Provide the (x, y) coordinate of the cell's center where the given text is located.  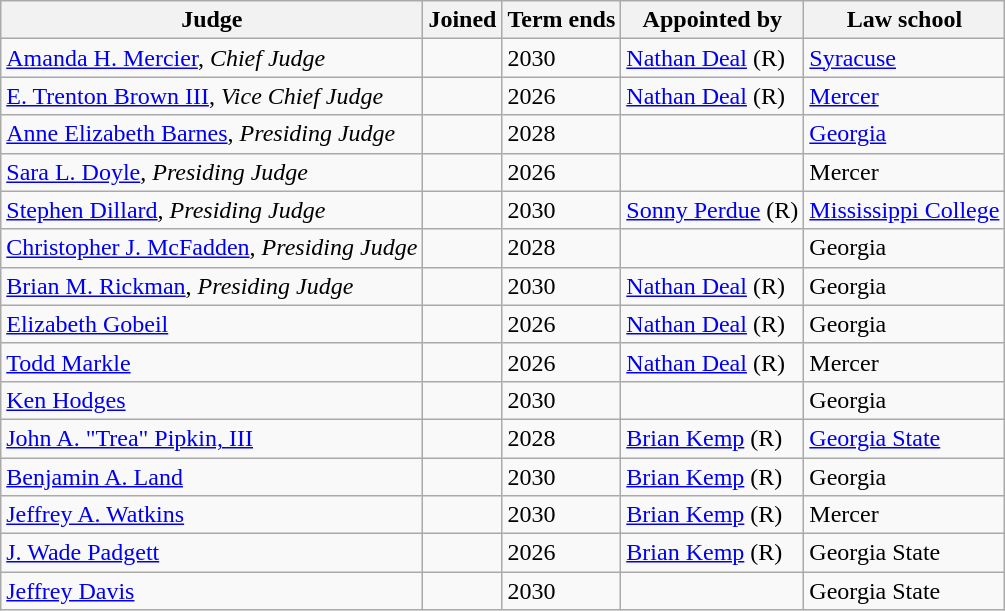
Sonny Perdue (R) (712, 210)
Anne Elizabeth Barnes, Presiding Judge (212, 134)
Todd Markle (212, 362)
Amanda H. Mercier, Chief Judge (212, 58)
Mississippi College (904, 210)
Christopher J. McFadden, Presiding Judge (212, 248)
Jeffrey Davis (212, 591)
J. Wade Padgett (212, 553)
Judge (212, 20)
E. Trenton Brown III, Vice Chief Judge (212, 96)
Appointed by (712, 20)
John A. "Trea" Pipkin, III (212, 438)
Jeffrey A. Watkins (212, 515)
Sara L. Doyle, Presiding Judge (212, 172)
Brian M. Rickman, Presiding Judge (212, 286)
Elizabeth Gobeil (212, 324)
Term ends (562, 20)
Syracuse (904, 58)
Benjamin A. Land (212, 477)
Ken Hodges (212, 400)
Stephen Dillard, Presiding Judge (212, 210)
Law school (904, 20)
Joined (462, 20)
